Pinpoint the cell where the given text exists, returning its (X, Y) midpoint coordinate. 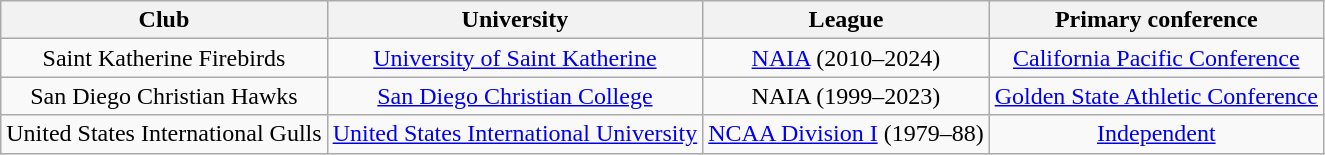
Primary conference (1156, 20)
Golden State Athletic Conference (1156, 96)
Independent (1156, 134)
United States International University (515, 134)
League (846, 20)
California Pacific Conference (1156, 58)
NCAA Division I (1979–88) (846, 134)
United States International Gulls (164, 134)
NAIA (1999–2023) (846, 96)
NAIA (2010–2024) (846, 58)
University of Saint Katherine (515, 58)
San Diego Christian College (515, 96)
University (515, 20)
Saint Katherine Firebirds (164, 58)
San Diego Christian Hawks (164, 96)
Club (164, 20)
